Extract the [x, y] coordinate from the center of the cell holding the provided text.  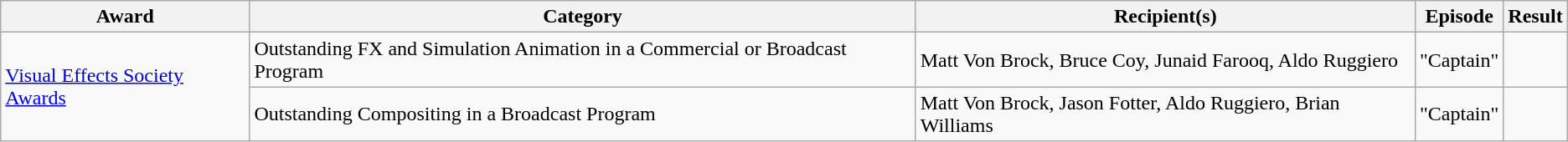
Matt Von Brock, Bruce Coy, Junaid Farooq, Aldo Ruggiero [1165, 60]
Recipient(s) [1165, 17]
Category [583, 17]
Visual Effects Society Awards [126, 87]
Outstanding Compositing in a Broadcast Program [583, 114]
Outstanding FX and Simulation Animation in a Commercial or Broadcast Program [583, 60]
Episode [1459, 17]
Award [126, 17]
Result [1535, 17]
Matt Von Brock, Jason Fotter, Aldo Ruggiero, Brian Williams [1165, 114]
